Search for the cell housing the specified text and yield its (X, Y) center coordinate. 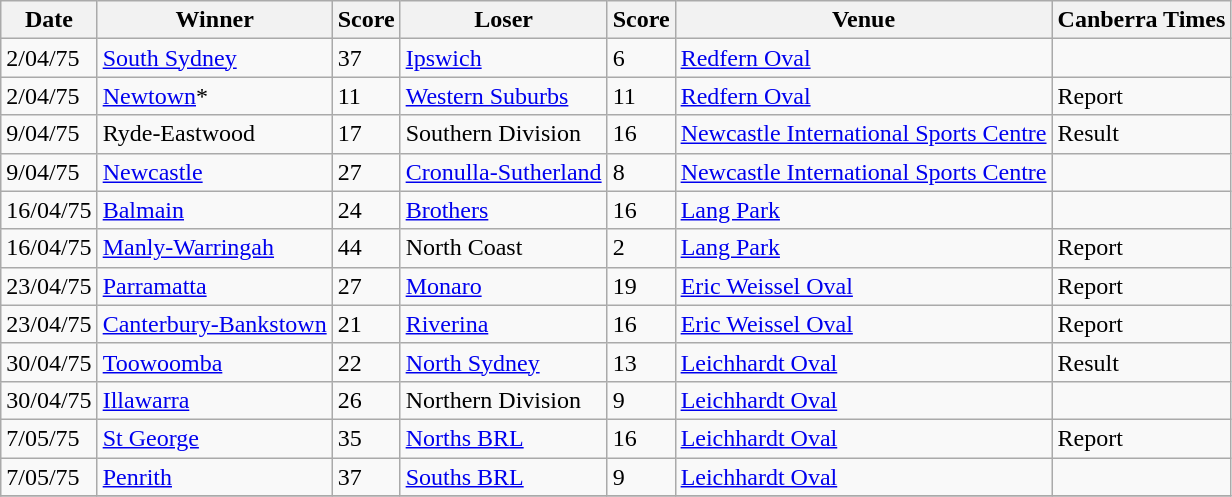
North Coast (504, 248)
Souths BRL (504, 477)
Balmain (214, 210)
St George (214, 438)
Illawarra (214, 400)
17 (366, 134)
22 (366, 362)
6 (641, 58)
North Sydney (504, 362)
44 (366, 248)
Winner (214, 20)
Newtown* (214, 96)
21 (366, 324)
35 (366, 438)
Southern Division (504, 134)
2 (641, 248)
26 (366, 400)
19 (641, 286)
Manly-Warringah (214, 248)
Newcastle (214, 172)
13 (641, 362)
Canterbury-Bankstown (214, 324)
Parramatta (214, 286)
Norths BRL (504, 438)
Northern Division (504, 400)
Date (49, 20)
Cronulla-Sutherland (504, 172)
Monaro (504, 286)
Riverina (504, 324)
8 (641, 172)
Loser (504, 20)
Ipswich (504, 58)
Brothers (504, 210)
Canberra Times (1142, 20)
Penrith (214, 477)
South Sydney (214, 58)
Western Suburbs (504, 96)
Venue (864, 20)
Ryde-Eastwood (214, 134)
24 (366, 210)
Toowoomba (214, 362)
